Provide the (X, Y) coordinate of the cell's center where the given text is located.  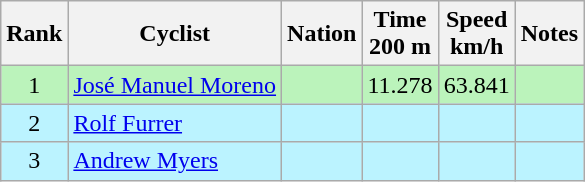
José Manuel Moreno (175, 85)
Andrew Myers (175, 161)
11.278 (400, 85)
Cyclist (175, 34)
Rolf Furrer (175, 123)
1 (34, 85)
2 (34, 123)
Speedkm/h (476, 34)
3 (34, 161)
Notes (549, 34)
63.841 (476, 85)
Time200 m (400, 34)
Rank (34, 34)
Nation (322, 34)
